Extract the (x, y) coordinate from the center of the cell holding the provided text.  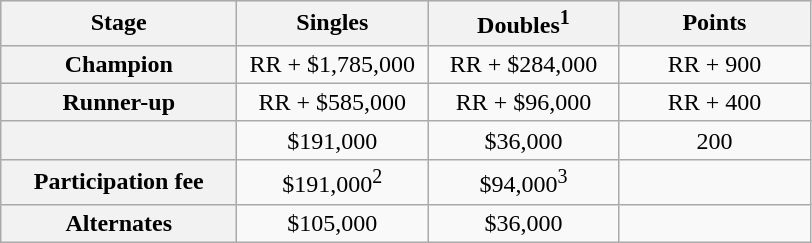
200 (714, 140)
RR + 900 (714, 64)
Stage (119, 24)
Runner-up (119, 102)
Points (714, 24)
RR + $96,000 (524, 102)
RR + $1,785,000 (332, 64)
Alternates (119, 223)
Participation fee (119, 182)
Doubles1 (524, 24)
$191,0002 (332, 182)
RR + $585,000 (332, 102)
$105,000 (332, 223)
$191,000 (332, 140)
Singles (332, 24)
RR + 400 (714, 102)
RR + $284,000 (524, 64)
$94,0003 (524, 182)
Champion (119, 64)
